Identify which cell holds the provided text, then report its (X, Y) central coordinate. 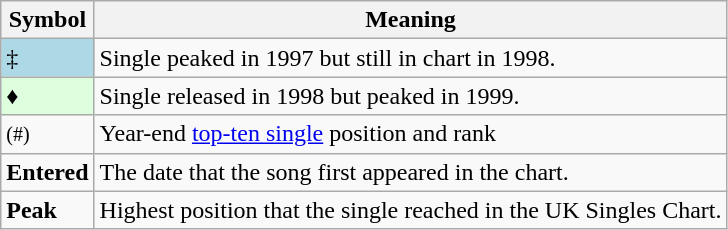
The date that the song first appeared in the chart. (410, 172)
Highest position that the single reached in the UK Singles Chart. (410, 210)
‡ (48, 58)
Symbol (48, 20)
♦ (48, 96)
(#) (48, 134)
Single peaked in 1997 but still in chart in 1998. (410, 58)
Meaning (410, 20)
Peak (48, 210)
Entered (48, 172)
Year-end top-ten single position and rank (410, 134)
Single released in 1998 but peaked in 1999. (410, 96)
